Determine the (X, Y) coordinate at the center of the cell enclosing the given text.  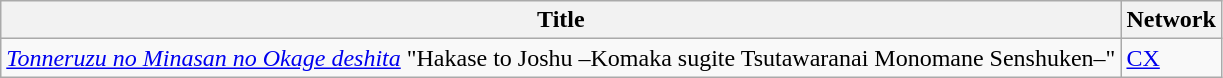
Tonneruzu no Minasan no Okage deshita "Hakase to Joshu –Komaka sugite Tsutawaranai Monomane Senshuken–" (561, 58)
CX (1171, 58)
Title (561, 20)
Network (1171, 20)
